Search for the cell housing the specified text and yield its (x, y) center coordinate. 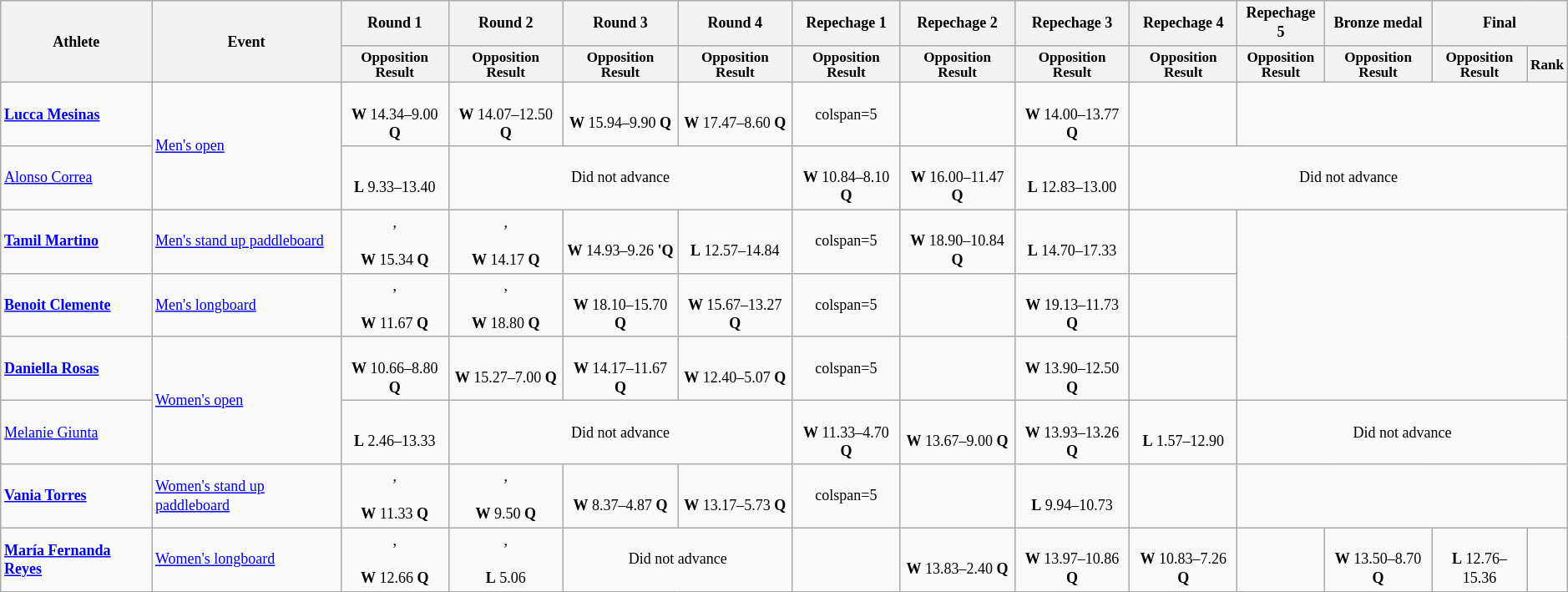
Round 3 (620, 23)
L 2.46–13.33 (394, 433)
,W 14.17 Q (506, 241)
Round 2 (506, 23)
Final (1500, 23)
Alonso Correa (77, 178)
W 13.50–8.70 Q (1378, 559)
María Fernanda Reyes (77, 559)
Daniella Rosas (77, 368)
,L 5.06 (506, 559)
Lucca Mesinas (77, 114)
Men's open (247, 146)
Men's longboard (247, 305)
Athlete (77, 42)
Women's stand up paddleboard (247, 496)
W 18.90–10.84 Q (957, 241)
L 9.33–13.40 (394, 178)
Event (247, 42)
Round 4 (735, 23)
Round 1 (394, 23)
W 17.47–8.60 Q (735, 114)
,W 12.66 Q (394, 559)
W 8.37–4.87 Q (620, 496)
Women's open (247, 400)
W 16.00–11.47 Q (957, 178)
W 14.17–11.67 Q (620, 368)
W 10.84–8.10 Q (847, 178)
Repechage 1 (847, 23)
Women's longboard (247, 559)
W 10.83–7.26 Q (1184, 559)
W 15.27–7.00 Q (506, 368)
W 12.40–5.07 Q (735, 368)
L 1.57–12.90 (1184, 433)
Benoit Clemente (77, 305)
W 18.10–15.70 Q (620, 305)
W 13.17–5.73 Q (735, 496)
W 14.34–9.00 Q (394, 114)
,W 11.33 Q (394, 496)
Men's stand up paddleboard (247, 241)
W 14.07–12.50 Q (506, 114)
W 13.83–2.40 Q (957, 559)
W 13.97–10.86 Q (1072, 559)
L 9.94–10.73 (1072, 496)
Vania Torres (77, 496)
Tamil Martino (77, 241)
W 15.94–9.90 Q (620, 114)
W 13.67–9.00 Q (957, 433)
W 11.33–4.70 Q (847, 433)
W 13.90–12.50 Q (1072, 368)
Repechage 5 (1281, 23)
L 12.76–15.36 (1479, 559)
L 14.70–17.33 (1072, 241)
Rank (1547, 63)
W 19.13–11.73 Q (1072, 305)
Bronze medal (1378, 23)
L 12.57–14.84 (735, 241)
W 14.00–13.77 Q (1072, 114)
Repechage 3 (1072, 23)
,W 15.34 Q (394, 241)
L 12.83–13.00 (1072, 178)
Repechage 4 (1184, 23)
,W 18.80 Q (506, 305)
Repechage 2 (957, 23)
W 10.66–8.80 Q (394, 368)
,W 11.67 Q (394, 305)
W 14.93–9.26 'Q (620, 241)
,W 9.50 Q (506, 496)
Melanie Giunta (77, 433)
W 13.93–13.26 Q (1072, 433)
W 15.67–13.27 Q (735, 305)
